Return the [x, y] coordinate for the center point of the cell that contains the specified text.  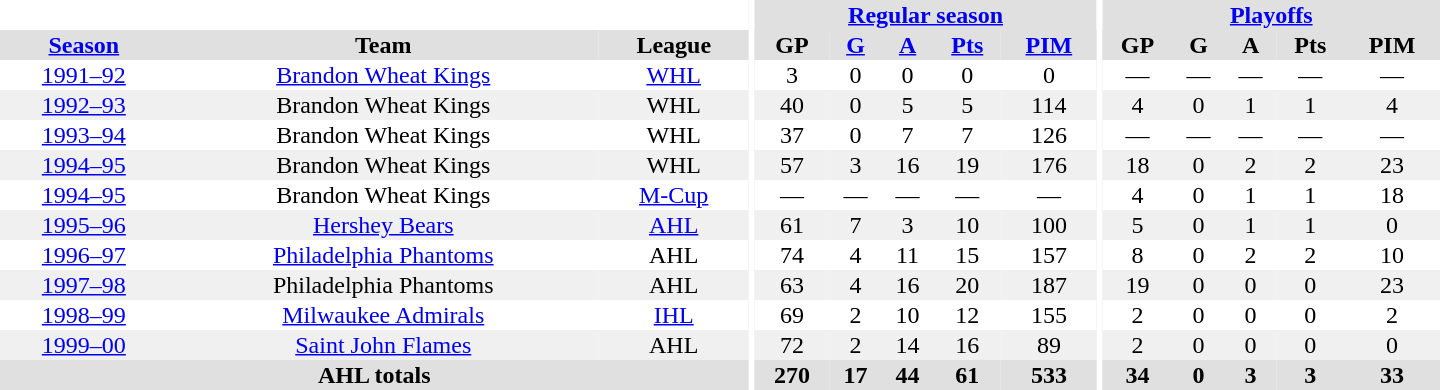
1995–96 [84, 225]
Team [384, 45]
Season [84, 45]
1999–00 [84, 345]
69 [792, 315]
1991–92 [84, 75]
37 [792, 135]
Saint John Flames [384, 345]
8 [1137, 255]
126 [1049, 135]
1996–97 [84, 255]
14 [908, 345]
20 [968, 285]
44 [908, 375]
1998–99 [84, 315]
176 [1049, 165]
155 [1049, 315]
533 [1049, 375]
IHL [674, 315]
Hershey Bears [384, 225]
100 [1049, 225]
114 [1049, 105]
74 [792, 255]
33 [1392, 375]
40 [792, 105]
12 [968, 315]
1997–98 [84, 285]
Regular season [925, 15]
72 [792, 345]
17 [856, 375]
AHL totals [374, 375]
League [674, 45]
187 [1049, 285]
1993–94 [84, 135]
270 [792, 375]
157 [1049, 255]
63 [792, 285]
Playoffs [1271, 15]
34 [1137, 375]
1992–93 [84, 105]
M-Cup [674, 195]
89 [1049, 345]
15 [968, 255]
57 [792, 165]
11 [908, 255]
Milwaukee Admirals [384, 315]
